Pinpoint the cell where the given text exists, returning its [x, y] midpoint coordinate. 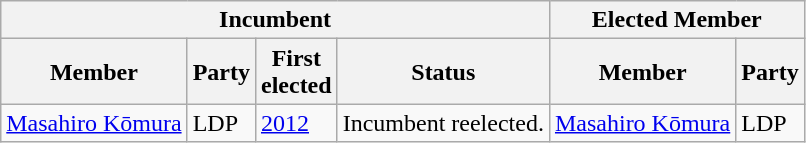
Firstelected [296, 72]
2012 [296, 123]
Incumbent reelected. [443, 123]
Elected Member [676, 20]
Status [443, 72]
Incumbent [276, 20]
